Output the [x, y] coordinate of the center of the cell containing the given text.  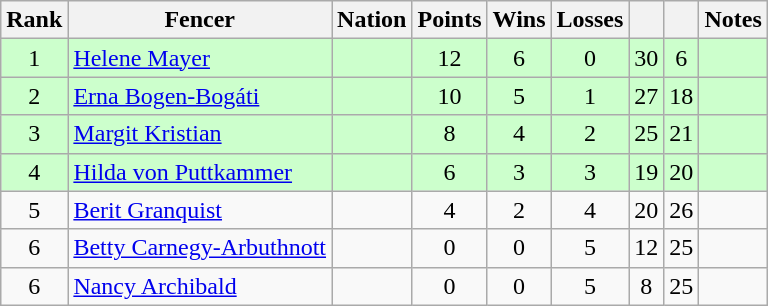
Betty Carnegy-Arbuthnott [200, 248]
Margit Kristian [200, 134]
30 [646, 58]
Berit Granquist [200, 210]
27 [646, 96]
Losses [590, 20]
18 [682, 96]
Wins [519, 20]
Hilda von Puttkammer [200, 172]
26 [682, 210]
Fencer [200, 20]
Nation [372, 20]
Helene Mayer [200, 58]
Rank [34, 20]
Erna Bogen-Bogáti [200, 96]
Nancy Archibald [200, 286]
19 [646, 172]
21 [682, 134]
Notes [733, 20]
10 [450, 96]
Points [450, 20]
